Extract the [x, y] coordinate from the center of the cell holding the provided text.  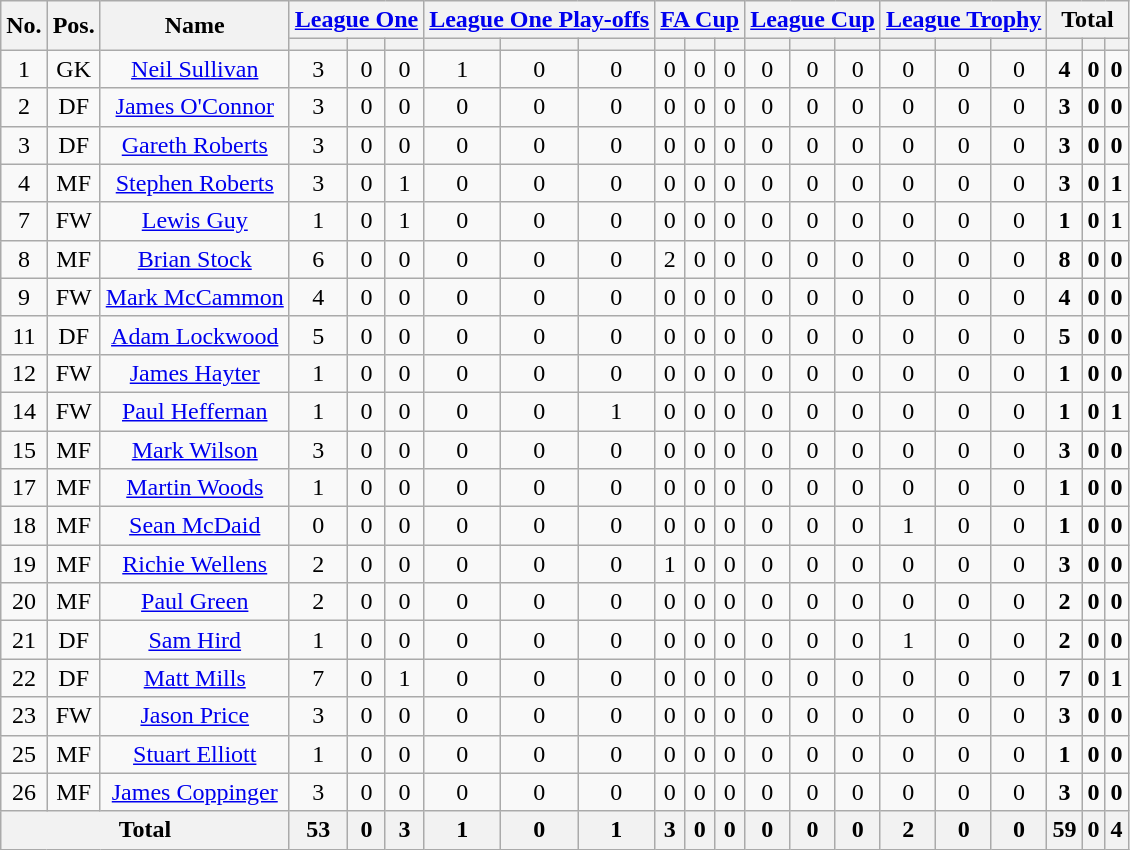
59 [1064, 830]
53 [318, 830]
Martin Woods [194, 488]
League One Play-offs [540, 20]
26 [24, 792]
12 [24, 373]
23 [24, 716]
Mark McCammon [194, 297]
FA Cup [700, 20]
League Trophy [963, 20]
GK [74, 69]
James Coppinger [194, 792]
League One [356, 20]
Sean McDaid [194, 526]
Paul Green [194, 602]
11 [24, 335]
Neil Sullivan [194, 69]
Richie Wellens [194, 564]
Brian Stock [194, 259]
25 [24, 754]
Stuart Elliott [194, 754]
Lewis Guy [194, 221]
Sam Hird [194, 640]
Pos. [74, 26]
Gareth Roberts [194, 145]
18 [24, 526]
6 [318, 259]
22 [24, 678]
Paul Heffernan [194, 411]
21 [24, 640]
Matt Mills [194, 678]
14 [24, 411]
Mark Wilson [194, 449]
League Cup [813, 20]
Adam Lockwood [194, 335]
James O'Connor [194, 107]
15 [24, 449]
17 [24, 488]
9 [24, 297]
Stephen Roberts [194, 183]
Name [194, 26]
20 [24, 602]
No. [24, 26]
Jason Price [194, 716]
James Hayter [194, 373]
19 [24, 564]
